For the text-containing cell, return its midpoint in [X, Y] coordinate format. 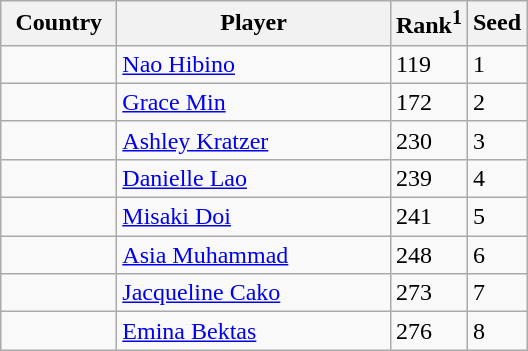
8 [496, 331]
276 [428, 331]
273 [428, 293]
1 [496, 64]
Seed [496, 24]
Emina Bektas [254, 331]
6 [496, 255]
2 [496, 102]
Grace Min [254, 102]
Ashley Kratzer [254, 140]
239 [428, 178]
248 [428, 255]
Asia Muhammad [254, 255]
3 [496, 140]
4 [496, 178]
Danielle Lao [254, 178]
5 [496, 217]
172 [428, 102]
7 [496, 293]
Rank1 [428, 24]
119 [428, 64]
Player [254, 24]
230 [428, 140]
Misaki Doi [254, 217]
241 [428, 217]
Country [59, 24]
Jacqueline Cako [254, 293]
Nao Hibino [254, 64]
